Extract the [x, y] coordinate from the center of the cell holding the provided text.  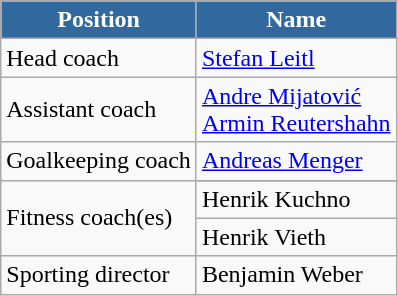
Head coach [99, 58]
Stefan Leitl [296, 58]
Goalkeeping coach [99, 161]
Henrik Kuchno [296, 199]
Andreas Menger [296, 161]
Andre Mijatović Armin Reutershahn [296, 110]
Benjamin Weber [296, 275]
Position [99, 20]
Name [296, 20]
Henrik Vieth [296, 237]
Fitness coach(es) [99, 218]
Sporting director [99, 275]
Assistant coach [99, 110]
